Extract the (x, y) coordinate from the center of the cell holding the provided text.  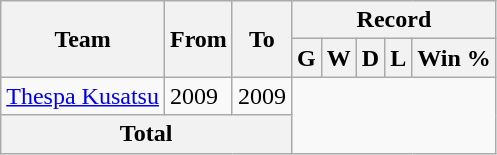
Total (146, 134)
L (398, 58)
From (198, 39)
D (370, 58)
To (262, 39)
W (338, 58)
Thespa Kusatsu (83, 96)
Win % (454, 58)
Record (394, 20)
Team (83, 39)
G (306, 58)
